Locate the cell with the specified text and output its (x, y) center coordinate. 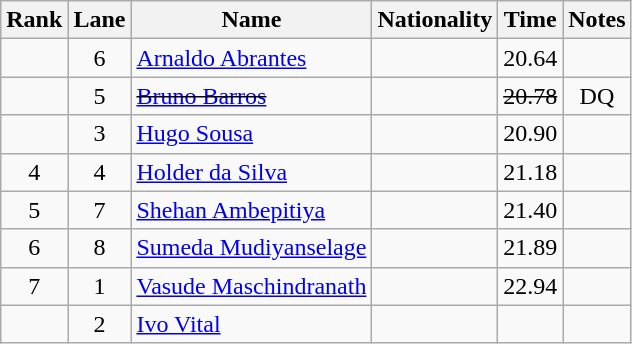
1 (100, 286)
Sumeda Mudiyanselage (252, 248)
21.89 (530, 248)
20.90 (530, 134)
DQ (597, 96)
22.94 (530, 286)
Arnaldo Abrantes (252, 58)
Time (530, 20)
Ivo Vital (252, 324)
Rank (34, 20)
20.78 (530, 96)
2 (100, 324)
21.40 (530, 210)
Name (252, 20)
Lane (100, 20)
21.18 (530, 172)
20.64 (530, 58)
Holder da Silva (252, 172)
Hugo Sousa (252, 134)
Bruno Barros (252, 96)
Nationality (435, 20)
Vasude Maschindranath (252, 286)
Notes (597, 20)
8 (100, 248)
3 (100, 134)
Shehan Ambepitiya (252, 210)
